Determine the [x, y] coordinate at the center of the cell enclosing the given text.  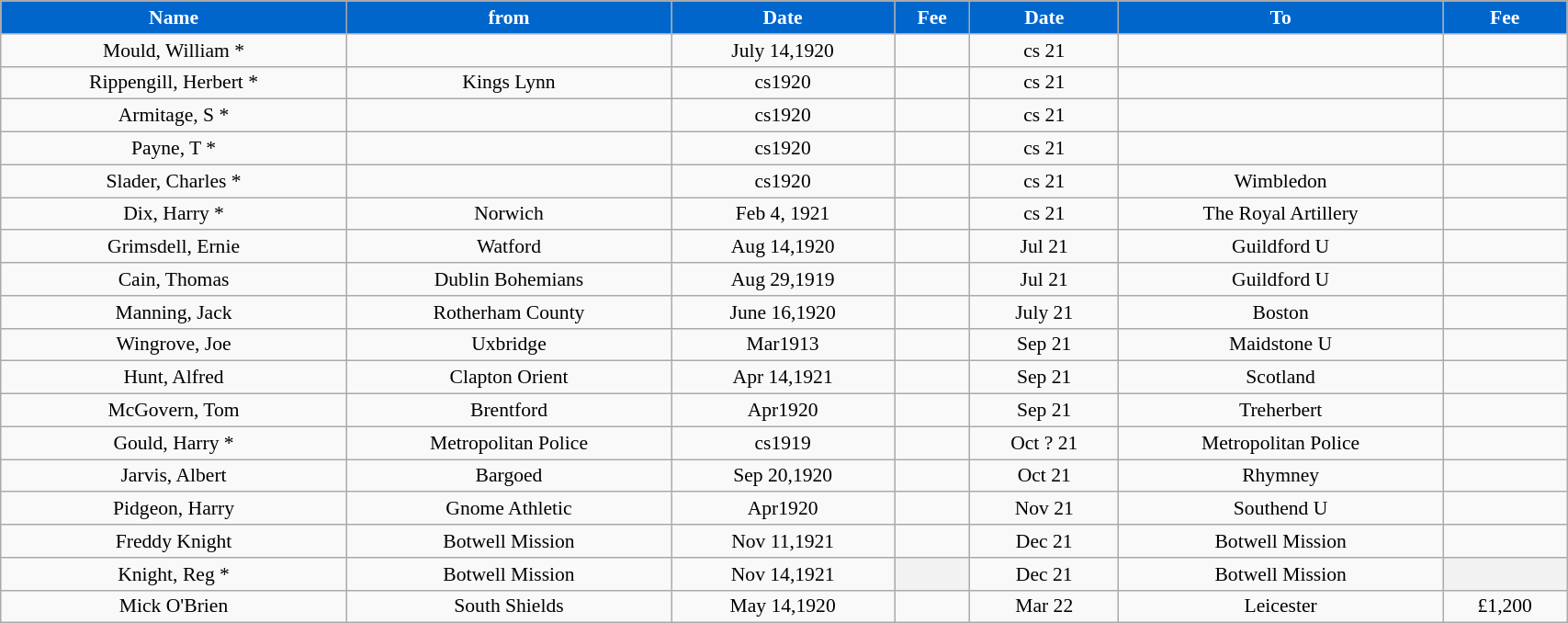
May 14,1920 [783, 606]
Mick O'Brien [175, 606]
Slader, Charles * [175, 181]
Clapton Orient [509, 378]
Nov 11,1921 [783, 541]
Nov 21 [1043, 509]
Oct 21 [1043, 476]
Aug 29,1919 [783, 279]
Treherbert [1280, 411]
Wimbledon [1280, 181]
Mar1913 [783, 345]
Rhymney [1280, 476]
Freddy Knight [175, 541]
June 16,1920 [783, 312]
Manning, Jack [175, 312]
Jarvis, Albert [175, 476]
Uxbridge [509, 345]
July 21 [1043, 312]
Southend U [1280, 509]
Armitage, S * [175, 116]
McGovern, Tom [175, 411]
Leicester [1280, 606]
Name [175, 17]
Gnome Athletic [509, 509]
Nov 14,1921 [783, 574]
The Royal Artillery [1280, 214]
Payne, T * [175, 149]
£1,200 [1505, 606]
cs1919 [783, 443]
Kings Lynn [509, 83]
Wingrove, Joe [175, 345]
Hunt, Alfred [175, 378]
Norwich [509, 214]
Brentford [509, 411]
Dix, Harry * [175, 214]
Aug 14,1920 [783, 247]
Pidgeon, Harry [175, 509]
Grimsdell, Ernie [175, 247]
Rippengill, Herbert * [175, 83]
Maidstone U [1280, 345]
Rotherham County [509, 312]
Oct ? 21 [1043, 443]
Scotland [1280, 378]
Boston [1280, 312]
Cain, Thomas [175, 279]
To [1280, 17]
Dublin Bohemians [509, 279]
Watford [509, 247]
Apr 14,1921 [783, 378]
from [509, 17]
Gould, Harry * [175, 443]
Mar 22 [1043, 606]
Knight, Reg * [175, 574]
Feb 4, 1921 [783, 214]
Sep 20,1920 [783, 476]
Bargoed [509, 476]
July 14,1920 [783, 51]
South Shields [509, 606]
Mould, William * [175, 51]
